Search for the cell housing the specified text and yield its (X, Y) center coordinate. 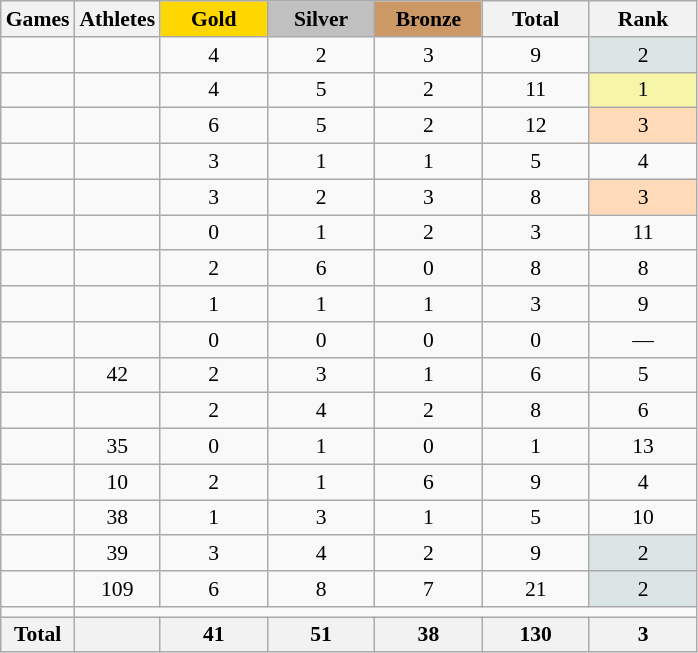
21 (536, 589)
Athletes (117, 19)
51 (320, 635)
7 (428, 589)
Bronze (428, 19)
130 (536, 635)
Games (38, 19)
Silver (320, 19)
13 (642, 447)
41 (214, 635)
Gold (214, 19)
12 (536, 126)
39 (117, 554)
109 (117, 589)
Rank (642, 19)
35 (117, 447)
— (642, 340)
42 (117, 375)
